Search for the cell housing the specified text and yield its (x, y) center coordinate. 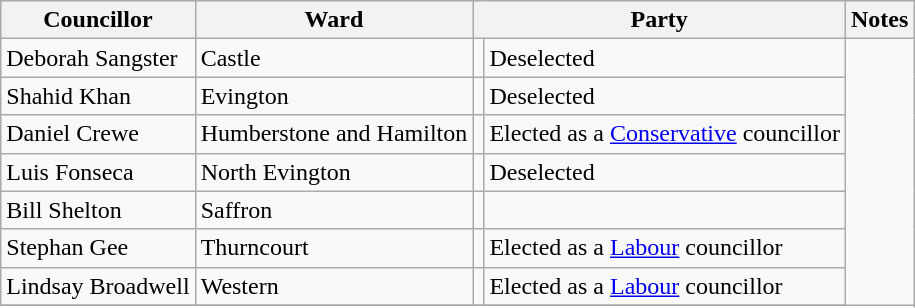
Lindsay Broadwell (98, 286)
Notes (879, 20)
Evington (334, 96)
Daniel Crewe (98, 134)
Castle (334, 58)
Luis Fonseca (98, 172)
North Evington (334, 172)
Saffron (334, 210)
Party (660, 20)
Stephan Gee (98, 248)
Deborah Sangster (98, 58)
Western (334, 286)
Thurncourt (334, 248)
Ward (334, 20)
Shahid Khan (98, 96)
Councillor (98, 20)
Humberstone and Hamilton (334, 134)
Elected as a Conservative councillor (665, 134)
Bill Shelton (98, 210)
